Capture the cell that displays the provided text and extract its [x, y] central coordinate. 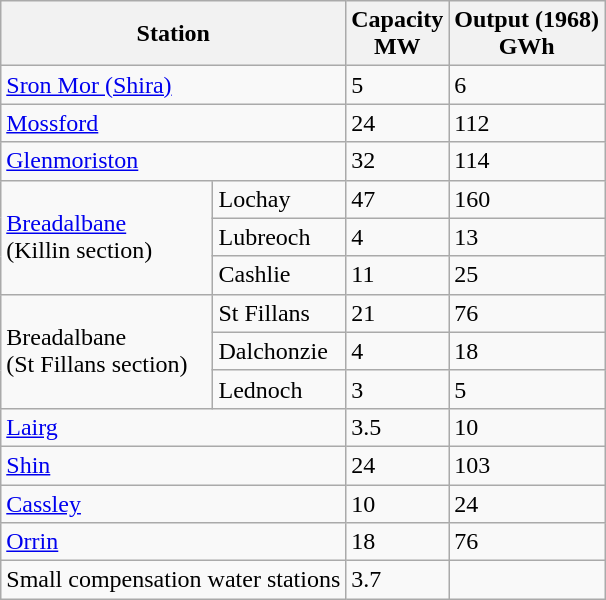
Lubreoch [280, 237]
Glenmoriston [174, 161]
103 [527, 465]
St Fillans [280, 313]
Mossford [174, 123]
25 [527, 275]
Orrin [174, 542]
32 [398, 161]
112 [527, 123]
6 [527, 85]
21 [398, 313]
Sron Mor (Shira) [174, 85]
3.7 [398, 580]
Output (1968)GWh [527, 34]
3 [398, 389]
Small compensation water stations [174, 580]
Breadalbane(Killin section) [107, 237]
Cashlie [280, 275]
13 [527, 237]
11 [398, 275]
47 [398, 199]
Lochay [280, 199]
3.5 [398, 427]
Breadalbane(St Fillans section) [107, 351]
160 [527, 199]
Lairg [174, 427]
114 [527, 161]
Dalchonzie [280, 351]
Lednoch [280, 389]
CapacityMW [398, 34]
Shin [174, 465]
Cassley [174, 503]
Station [174, 34]
